Capture the cell that displays the provided text and extract its (x, y) central coordinate. 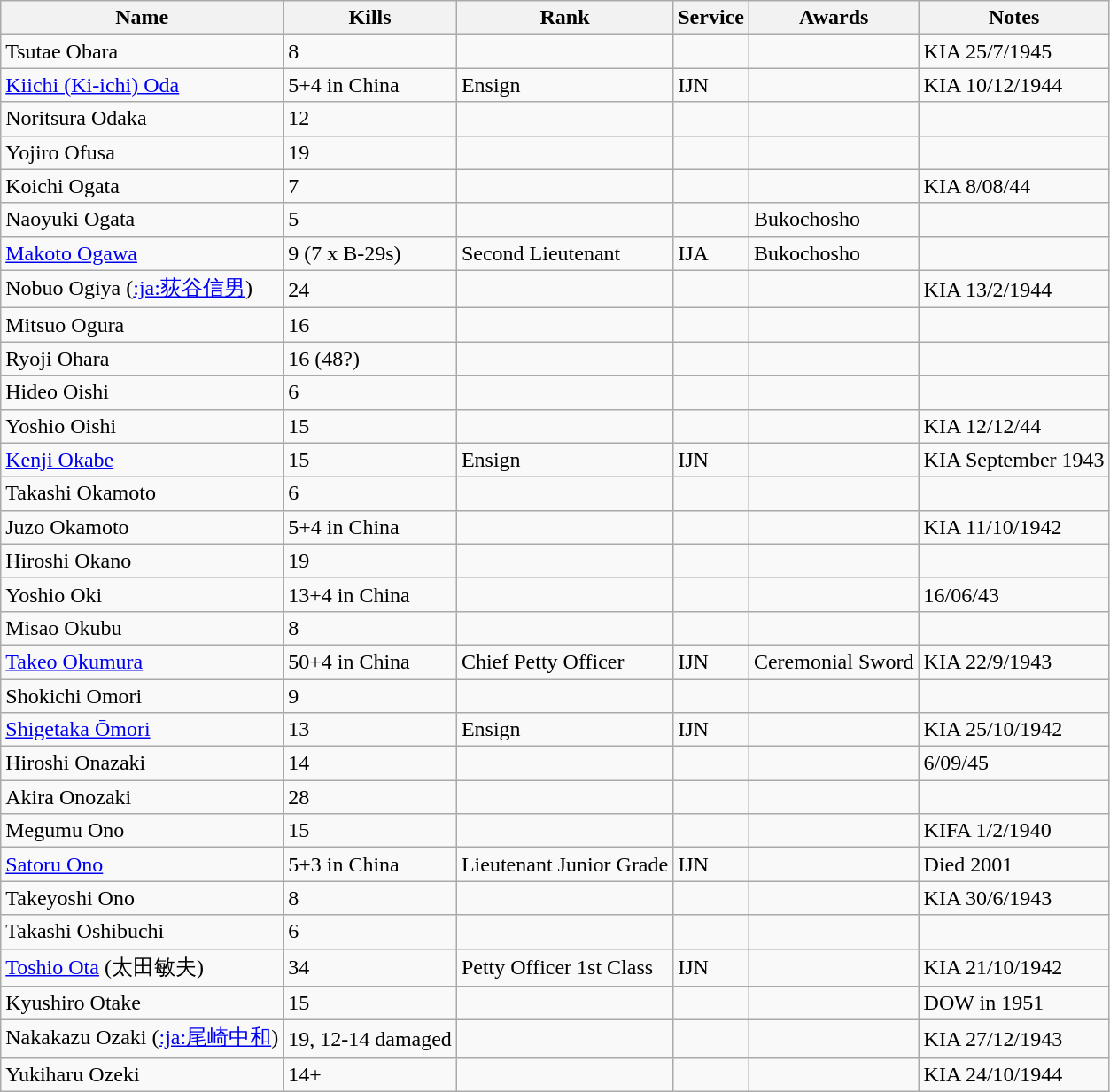
5+3 in China (370, 864)
24 (370, 289)
IJA (711, 253)
Petty Officer 1st Class (564, 967)
Toshio Ota (太田敏夫) (142, 967)
Lieutenant Junior Grade (564, 864)
Misao Okubu (142, 628)
13 (370, 730)
16 (48?) (370, 359)
KIA 25/7/1945 (1013, 51)
Yojiro Ofusa (142, 152)
KIA 27/12/1943 (1013, 1040)
Takeyoshi Ono (142, 898)
Name (142, 18)
13+4 in China (370, 594)
Shokichi Omori (142, 695)
Naoyuki Ogata (142, 220)
19, 12-14 damaged (370, 1040)
Noritsura Odaka (142, 119)
KIA 25/10/1942 (1013, 730)
Chief Petty Officer (564, 662)
14+ (370, 1074)
Hiroshi Okano (142, 561)
KIA 30/6/1943 (1013, 898)
9 (7 x B-29s) (370, 253)
Hideo Oishi (142, 392)
KIA 22/9/1943 (1013, 662)
KIA 24/10/1944 (1013, 1074)
Akira Onozaki (142, 797)
Kenji Okabe (142, 460)
Notes (1013, 18)
9 (370, 695)
Takashi Oshibuchi (142, 932)
KIA 12/12/44 (1013, 426)
28 (370, 797)
Rank (564, 18)
KIA 10/12/1944 (1013, 85)
Second Lieutenant (564, 253)
Kills (370, 18)
KIA September 1943 (1013, 460)
Juzo Okamoto (142, 527)
Nobuo Ogiya (:ja:荻谷信男) (142, 289)
Yukiharu Ozeki (142, 1074)
Ceremonial Sword (834, 662)
Tsutae Obara (142, 51)
KIA 11/10/1942 (1013, 527)
Yoshio Oki (142, 594)
Kyushiro Otake (142, 1003)
Shigetaka Ōmori (142, 730)
Died 2001 (1013, 864)
Koichi Ogata (142, 186)
DOW in 1951 (1013, 1003)
Nakakazu Ozaki (:ja:尾崎中和) (142, 1040)
Hiroshi Onazaki (142, 763)
Takashi Okamoto (142, 493)
14 (370, 763)
7 (370, 186)
12 (370, 119)
KIA 8/08/44 (1013, 186)
Service (711, 18)
KIA 13/2/1944 (1013, 289)
Satoru Ono (142, 864)
5 (370, 220)
Megumu Ono (142, 831)
Makoto Ogawa (142, 253)
50+4 in China (370, 662)
Takeo Okumura (142, 662)
16 (370, 325)
KIFA 1/2/1940 (1013, 831)
Mitsuo Ogura (142, 325)
Awards (834, 18)
34 (370, 967)
Ryoji Ohara (142, 359)
Yoshio Oishi (142, 426)
16/06/43 (1013, 594)
Kiichi (Ki-ichi) Oda (142, 85)
KIA 21/10/1942 (1013, 967)
6/09/45 (1013, 763)
